Pinpoint the cell where the given text exists, returning its (x, y) midpoint coordinate. 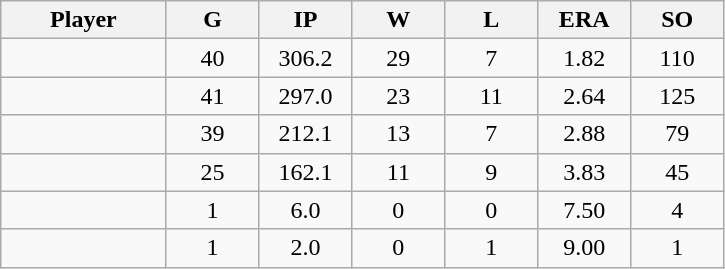
L (492, 20)
39 (212, 134)
Player (84, 20)
2.64 (584, 96)
212.1 (306, 134)
9.00 (584, 248)
13 (398, 134)
9 (492, 172)
6.0 (306, 210)
110 (678, 58)
SO (678, 20)
25 (212, 172)
29 (398, 58)
23 (398, 96)
1.82 (584, 58)
ERA (584, 20)
306.2 (306, 58)
79 (678, 134)
2.88 (584, 134)
2.0 (306, 248)
4 (678, 210)
41 (212, 96)
W (398, 20)
G (212, 20)
297.0 (306, 96)
45 (678, 172)
162.1 (306, 172)
40 (212, 58)
3.83 (584, 172)
7.50 (584, 210)
IP (306, 20)
125 (678, 96)
